For the text-containing cell, return its midpoint in (X, Y) coordinate format. 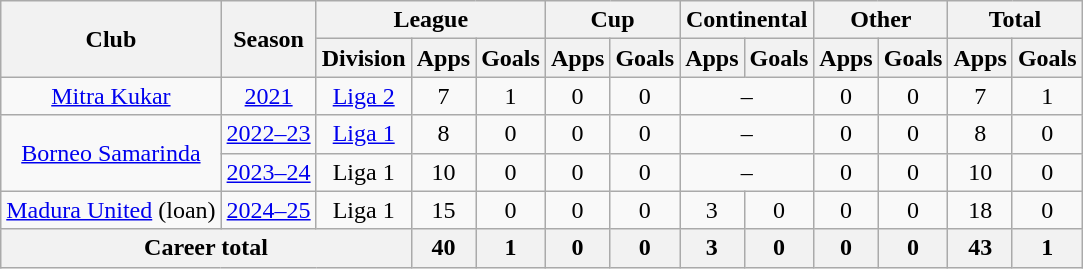
Mitra Kukar (111, 96)
Other (881, 20)
League (430, 20)
2023–24 (268, 172)
43 (980, 248)
Season (268, 39)
Madura United (loan) (111, 210)
Club (111, 39)
Career total (206, 248)
40 (443, 248)
2024–25 (268, 210)
Continental (747, 20)
Borneo Samarinda (111, 153)
2022–23 (268, 134)
Total (1015, 20)
15 (443, 210)
2021 (268, 96)
18 (980, 210)
Liga 2 (364, 96)
Cup (612, 20)
Division (364, 58)
